Find where the given text appears and provide that cell's center as [x, y] coordinate. 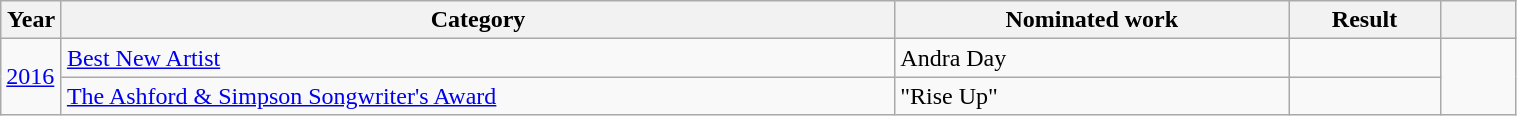
The Ashford & Simpson Songwriter's Award [478, 96]
2016 [32, 77]
Result [1365, 20]
Andra Day [1092, 58]
Category [478, 20]
Year [32, 20]
"Rise Up" [1092, 96]
Best New Artist [478, 58]
Nominated work [1092, 20]
